Find where the given text appears and provide that cell's center as [X, Y] coordinate. 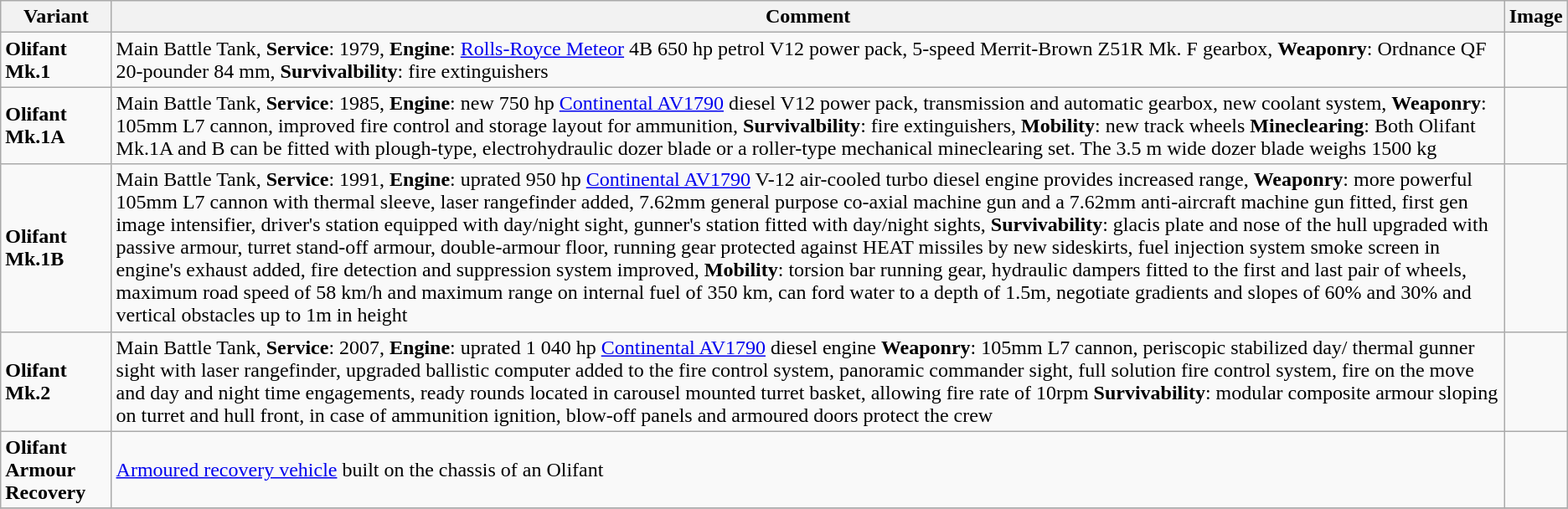
Olifant Mk.1B [56, 248]
Image [1536, 17]
Olifant Mk.1 [56, 60]
Variant [56, 17]
Comment [807, 17]
Olifant Mk.1A [56, 126]
Armoured recovery vehicle built on the chassis of an Olifant [807, 470]
Olifant Mk.2 [56, 382]
Olifant Armour Recovery [56, 470]
